From the cell containing the given text, extract its center point as (x, y) coordinate. 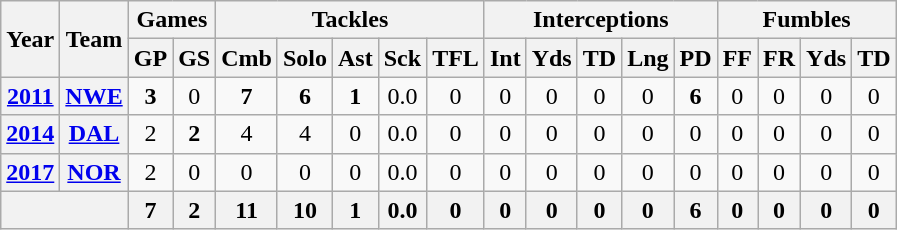
NOR (94, 172)
GP (150, 58)
Tackles (350, 20)
Interceptions (600, 20)
TFL (456, 58)
Lng (648, 58)
Fumbles (806, 20)
FF (737, 58)
Ast (356, 58)
Year (30, 39)
3 (150, 96)
2017 (30, 172)
FR (780, 58)
2011 (30, 96)
Solo (304, 58)
2014 (30, 134)
PD (696, 58)
Int (505, 58)
Games (172, 20)
11 (247, 210)
GS (194, 58)
DAL (94, 134)
NWE (94, 96)
Team (94, 39)
Sck (402, 58)
Cmb (247, 58)
10 (304, 210)
